Return the (x, y) coordinate for the center point of the cell that contains the specified text.  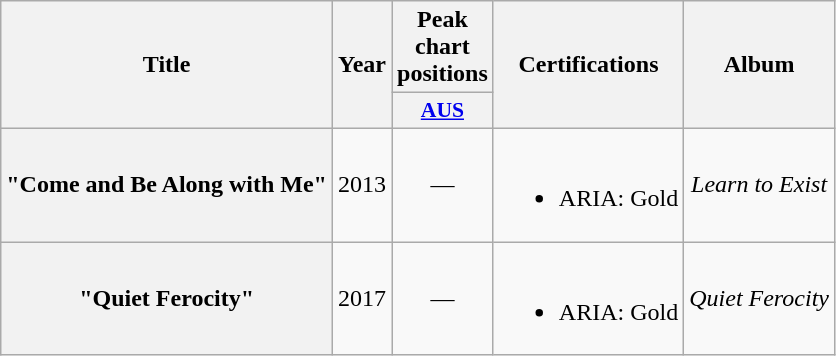
2017 (362, 298)
Learn to Exist (760, 184)
Album (760, 65)
Quiet Ferocity (760, 298)
AUS (443, 111)
Certifications (588, 65)
Year (362, 65)
"Quiet Ferocity" (167, 298)
Title (167, 65)
Peak chart positions (443, 47)
"Come and Be Along with Me" (167, 184)
2013 (362, 184)
